Scan for the cell matching the given text and deliver its (X, Y) coordinate at center. 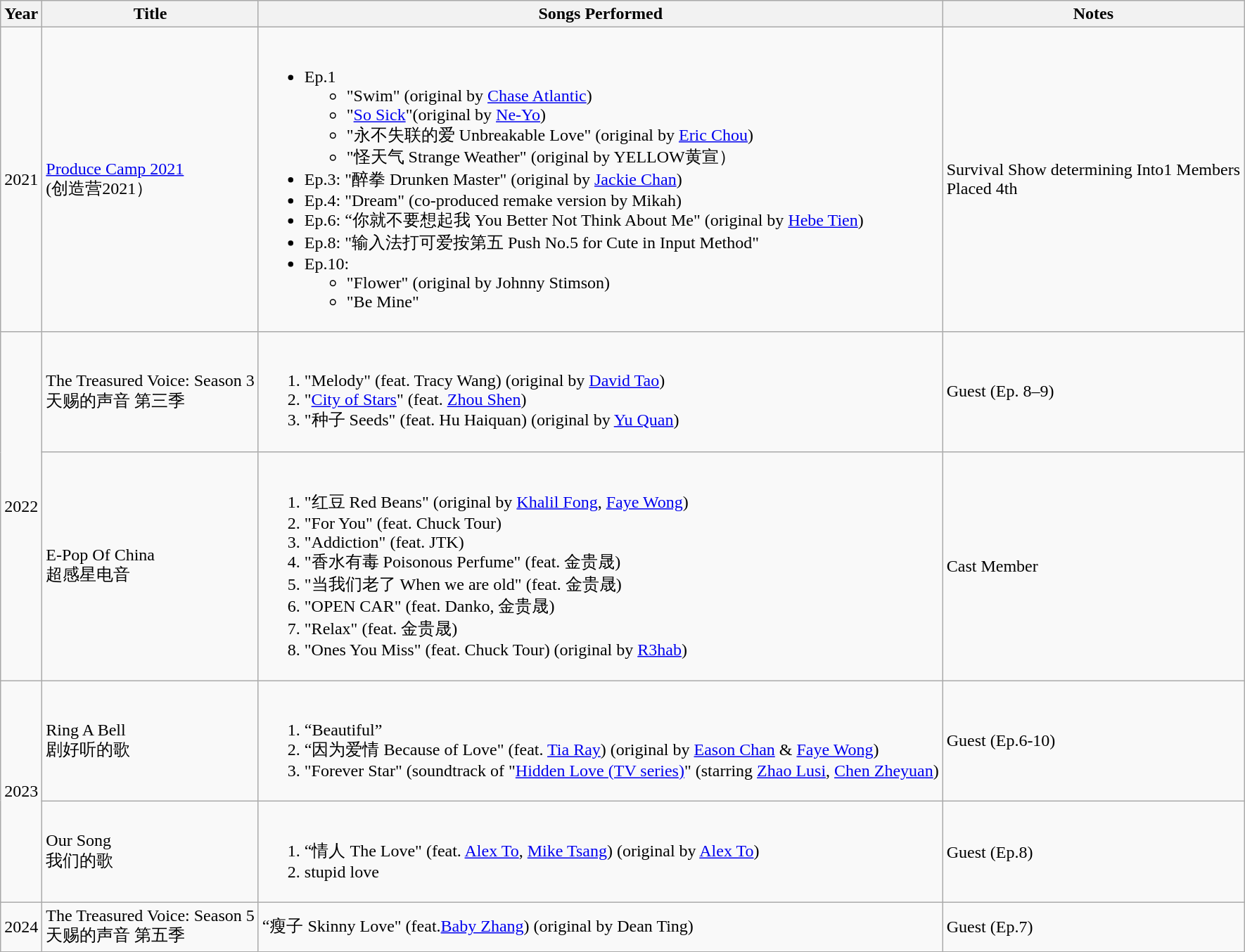
Our Song我们的歌 (151, 852)
Guest (Ep.7) (1093, 927)
Survival Show determining Into1 MembersPlaced 4th (1093, 180)
The Treasured Voice: Season 5天赐的声音 第五季 (151, 927)
"Melody" (feat. Tracy Wang) (original by David Tao)"City of Stars" (feat. Zhou Shen)"种子 Seeds" (feat. Hu Haiquan) (original by Yu Quan) (601, 392)
Title (151, 14)
Cast Member (1093, 567)
Produce Camp 2021(创造营2021） (151, 180)
“情人 The Love" (feat. Alex To, Mike Tsang) (original by Alex To)stupid love (601, 852)
“瘦子 Skinny Love" (feat.Baby Zhang) (original by Dean Ting) (601, 927)
Year (21, 14)
The Treasured Voice: Season 3天赐的声音 第三季 (151, 392)
2024 (21, 927)
Guest (Ep.8) (1093, 852)
2022 (21, 506)
Guest (Ep.6-10) (1093, 741)
Ring A Bell剧好听的歌 (151, 741)
2021 (21, 180)
2023 (21, 792)
E-Pop Of China超感星电音 (151, 567)
Notes (1093, 14)
Guest (Ep. 8–9) (1093, 392)
Songs Performed (601, 14)
